Detect which cell encompasses the target text, then output its (x, y) center coordinate. 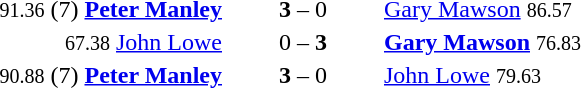
0 – 3 (302, 42)
